Identify which cell holds the provided text, then report its [X, Y] central coordinate. 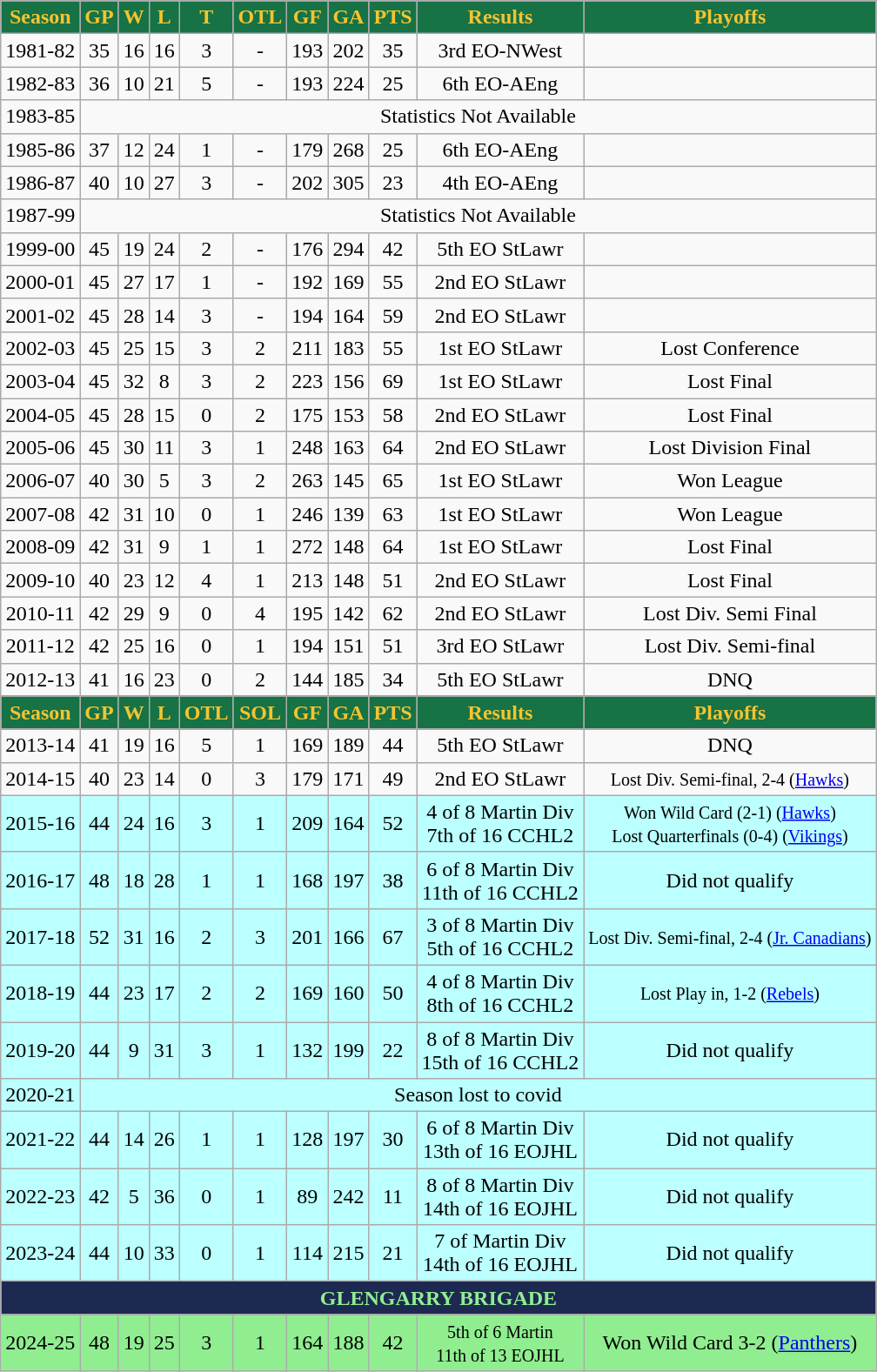
2002-03 [40, 348]
175 [308, 415]
65 [393, 481]
18 [134, 880]
3rd EO StLawr [500, 646]
32 [134, 381]
Lost Play in, 1-2 (Rebels) [730, 994]
63 [393, 514]
2009-10 [40, 580]
4th EO-AEng [500, 183]
2016-17 [40, 880]
2018-19 [40, 994]
8 of 8 Martin Div14th of 16 EOJHL [500, 1197]
1981-82 [40, 50]
248 [308, 448]
294 [348, 249]
38 [393, 880]
GLENGARRY BRIGADE [438, 1298]
2020-21 [40, 1095]
2004-05 [40, 415]
67 [393, 936]
29 [134, 613]
2023-24 [40, 1253]
4 of 8 Martin Div7th of 16 CCHL2 [500, 823]
2013-14 [40, 746]
SOL [260, 713]
2012-13 [40, 679]
242 [348, 1197]
139 [348, 514]
69 [393, 381]
62 [393, 613]
3 of 8 Martin Div5th of 16 CCHL2 [500, 936]
Won Wild Card (2-1) (Hawks)Lost Quarterfinals (0-4) (Vikings) [730, 823]
89 [308, 1197]
50 [393, 994]
153 [348, 415]
37 [99, 150]
2014-15 [40, 779]
185 [348, 679]
223 [308, 381]
2024-25 [40, 1343]
3rd EO-NWest [500, 50]
26 [164, 1140]
176 [308, 249]
Lost Div. Semi-final, 2-4 (Hawks) [730, 779]
8 [164, 381]
22 [393, 1049]
215 [348, 1253]
183 [348, 348]
49 [393, 779]
2005-06 [40, 448]
114 [308, 1253]
201 [308, 936]
2019-20 [40, 1049]
2015-16 [40, 823]
Lost Div. Semi-final [730, 646]
188 [348, 1343]
163 [348, 448]
Lost Conference [730, 348]
268 [348, 150]
168 [308, 880]
1999-00 [40, 249]
2011-12 [40, 646]
Lost Div. Semi-final, 2-4 (Jr. Canadians) [730, 936]
1986-87 [40, 183]
1983-85 [40, 117]
246 [308, 514]
211 [308, 348]
144 [308, 679]
160 [348, 994]
34 [393, 679]
213 [308, 580]
4 of 8 Martin Div8th of 16 CCHL2 [500, 994]
209 [308, 823]
195 [308, 613]
2010-11 [40, 613]
132 [308, 1049]
151 [348, 646]
2006-07 [40, 481]
2001-02 [40, 315]
2022-23 [40, 1197]
T [206, 17]
2007-08 [40, 514]
2008-09 [40, 547]
1982-83 [40, 84]
8 of 8 Martin Div15th of 16 CCHL2 [500, 1049]
199 [348, 1049]
192 [308, 282]
5th of 6 Martin11th of 13 EOJHL [500, 1343]
2000-01 [40, 282]
272 [308, 547]
305 [348, 183]
Lost Div. Semi Final [730, 613]
156 [348, 381]
2021-22 [40, 1140]
6 of 8 Martin Div11th of 16 CCHL2 [500, 880]
Lost Division Final [730, 448]
142 [348, 613]
1985-86 [40, 150]
6 of 8 Martin Div13th of 16 EOJHL [500, 1140]
145 [348, 481]
1987-99 [40, 216]
7 of Martin Div14th of 16 EOJHL [500, 1253]
224 [348, 84]
128 [308, 1140]
189 [348, 746]
Won Wild Card 3-2 (Panthers) [730, 1343]
166 [348, 936]
58 [393, 415]
33 [164, 1253]
Season lost to covid [479, 1095]
2017-18 [40, 936]
263 [308, 481]
171 [348, 779]
59 [393, 315]
2003-04 [40, 381]
